Detect which cell encompasses the target text, then output its (x, y) center coordinate. 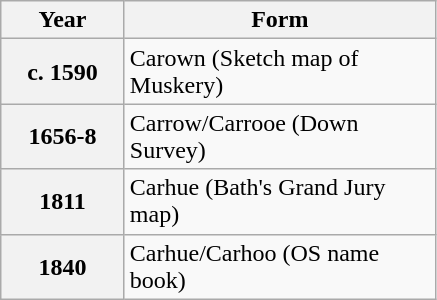
Carown (Sketch map of Muskery) (280, 72)
Carrow/Carrooe (Down Survey) (280, 136)
1840 (63, 266)
Carhue (Bath's Grand Jury map) (280, 202)
1811 (63, 202)
Form (280, 20)
1656-8 (63, 136)
Carhue/Carhoo (OS name book) (280, 266)
c. 1590 (63, 72)
Year (63, 20)
